Return the (x, y) coordinate for the center point of the cell that contains the specified text.  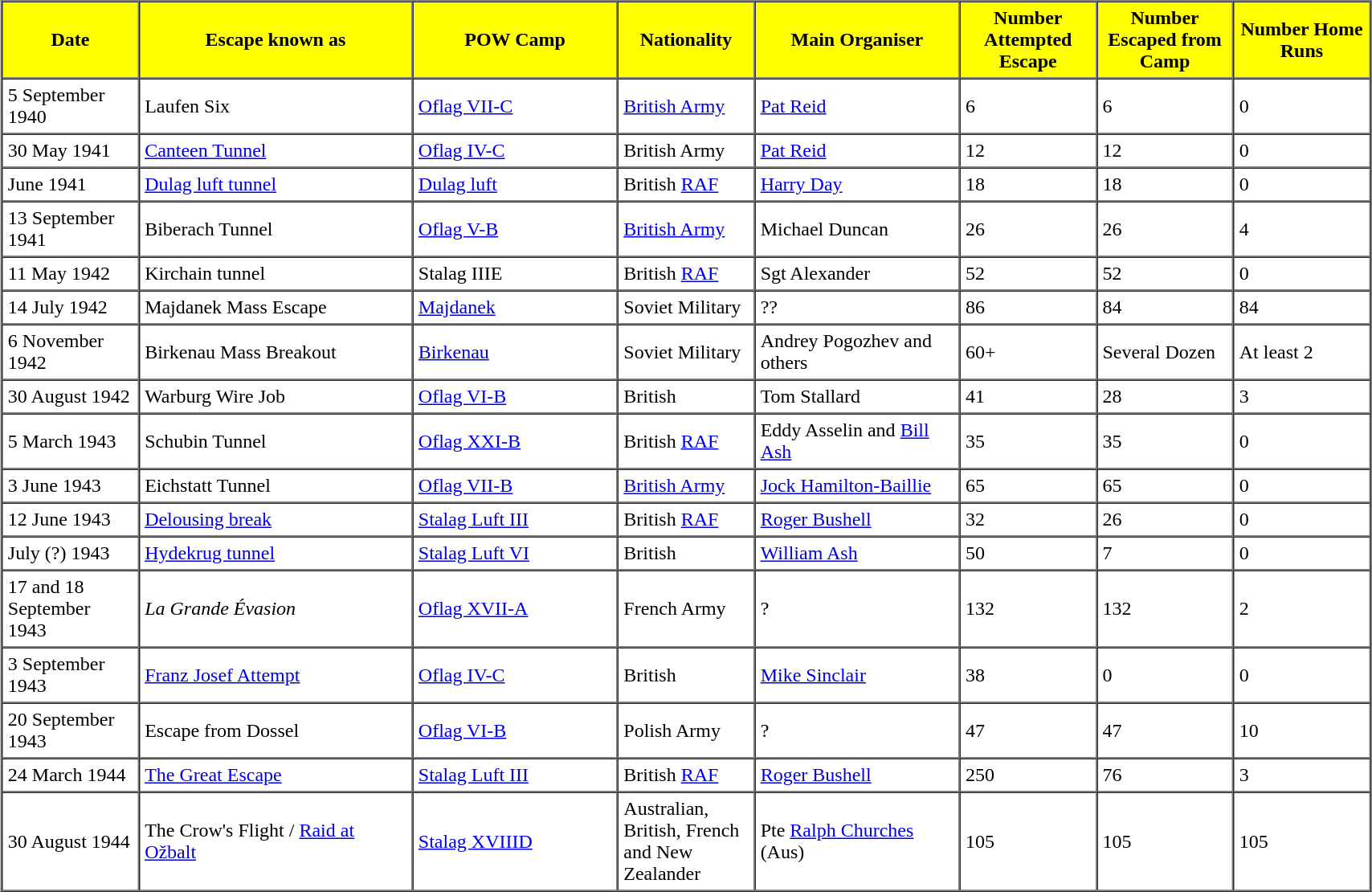
Oflag XVII-A (514, 609)
50 (1028, 554)
Delousing break (276, 520)
Nationality (686, 40)
Pte Ralph Churches (Aus) (856, 842)
POW Camp (514, 40)
28 (1165, 396)
17 and 18 September 1943 (70, 609)
13 September 1941 (70, 228)
Majdanek Mass Escape (276, 308)
30 May 1941 (70, 150)
Australian, British, French and New Zealander (686, 842)
La Grande Évasion (276, 609)
86 (1028, 308)
William Ash (856, 554)
Number Escaped from Camp (1165, 40)
12 June 1943 (70, 520)
?? (856, 308)
2 (1301, 609)
Dulag luft (514, 184)
3 September 1943 (70, 675)
Hydekrug tunnel (276, 554)
Michael Duncan (856, 228)
38 (1028, 675)
Polish Army (686, 730)
60+ (1028, 352)
7 (1165, 554)
Andrey Pogozhev and others (856, 352)
41 (1028, 396)
Main Organiser (856, 40)
Oflag V-B (514, 228)
Franz Josef Attempt (276, 675)
Kirchain tunnel (276, 274)
32 (1028, 520)
Schubin Tunnel (276, 440)
Several Dozen (1165, 352)
Biberach Tunnel (276, 228)
Tom Stallard (856, 396)
Birkenau Mass Breakout (276, 352)
76 (1165, 775)
6 November 1942 (70, 352)
Dulag luft tunnel (276, 184)
5 September 1940 (70, 106)
Oflag XXI-B (514, 440)
Warburg Wire Job (276, 396)
10 (1301, 730)
Eichstatt Tunnel (276, 486)
Stalag Luft VI (514, 554)
Canteen Tunnel (276, 150)
3 June 1943 (70, 486)
French Army (686, 609)
The Crow's Flight / Raid at Ožbalt (276, 842)
Date (70, 40)
Number Attempted Escape (1028, 40)
250 (1028, 775)
20 September 1943 (70, 730)
4 (1301, 228)
11 May 1942 (70, 274)
July (?) 1943 (70, 554)
Oflag VII-C (514, 106)
Oflag VII-B (514, 486)
June 1941 (70, 184)
Escape from Dossel (276, 730)
Sgt Alexander (856, 274)
Eddy Asselin and Bill Ash (856, 440)
Mike Sinclair (856, 675)
The Great Escape (276, 775)
Escape known as (276, 40)
Jock Hamilton-Baillie (856, 486)
30 August 1944 (70, 842)
5 March 1943 (70, 440)
14 July 1942 (70, 308)
24 March 1944 (70, 775)
Stalag IIIE (514, 274)
Birkenau (514, 352)
Majdanek (514, 308)
30 August 1942 (70, 396)
At least 2 (1301, 352)
Harry Day (856, 184)
Number Home Runs (1301, 40)
Laufen Six (276, 106)
Stalag XVIIID (514, 842)
